Return [X, Y] of the center of cell containing provided text 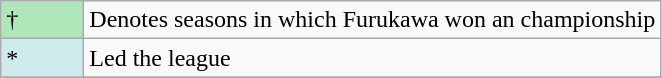
* [42, 58]
† [42, 20]
Led the league [372, 58]
Denotes seasons in which Furukawa won an championship [372, 20]
